Pinpoint the cell where the given text exists, returning its [X, Y] midpoint coordinate. 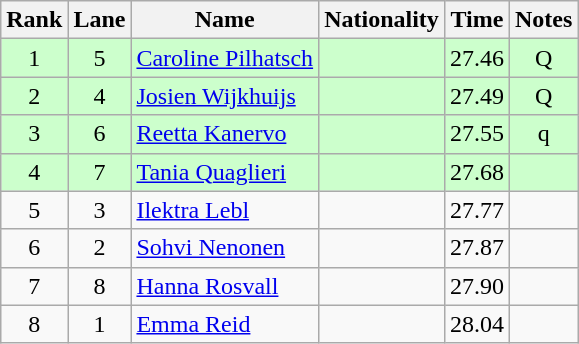
Tania Quaglieri [225, 172]
Hanna Rosvall [225, 286]
Time [476, 20]
27.55 [476, 134]
Josien Wijkhuijs [225, 96]
Caroline Pilhatsch [225, 58]
q [543, 134]
Emma Reid [225, 324]
27.77 [476, 210]
28.04 [476, 324]
Ilektra Lebl [225, 210]
27.49 [476, 96]
27.90 [476, 286]
27.87 [476, 248]
27.68 [476, 172]
27.46 [476, 58]
Rank [34, 20]
Lane [100, 20]
Nationality [382, 20]
Notes [543, 20]
Reetta Kanervo [225, 134]
Name [225, 20]
Sohvi Nenonen [225, 248]
